Find where the given text appears and provide that cell's center as (x, y) coordinate. 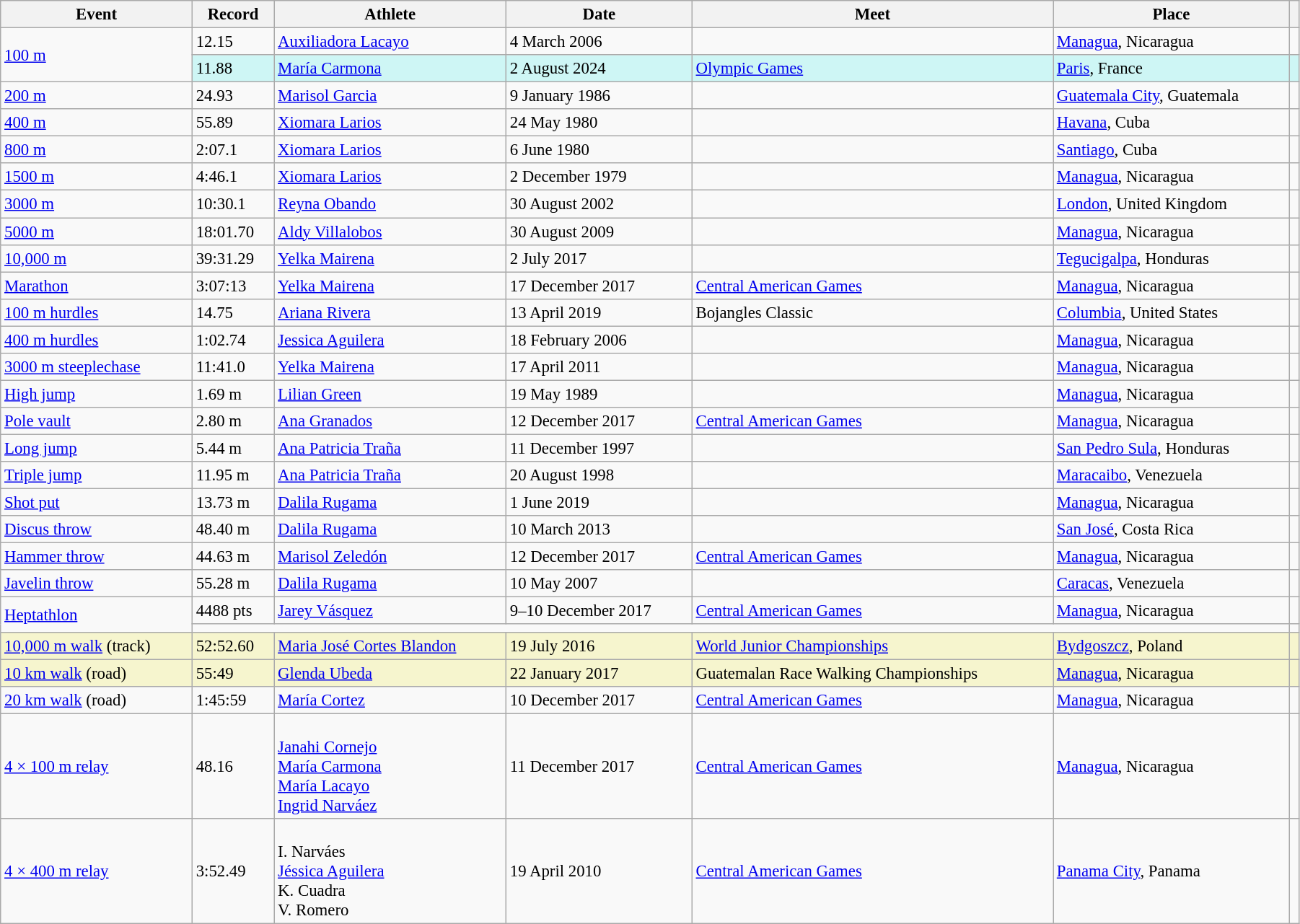
Glenda Ubeda (390, 673)
9 January 1986 (599, 96)
39:31.29 (232, 258)
4 × 100 m relay (97, 766)
400 m (97, 123)
17 December 2017 (599, 286)
4:46.1 (232, 177)
1.69 m (232, 394)
Javelin throw (97, 584)
Caracas, Venezuela (1172, 584)
3:07:13 (232, 286)
55.89 (232, 123)
10 km walk (road) (97, 673)
Santiago, Cuba (1172, 150)
Havana, Cuba (1172, 123)
19 April 2010 (599, 871)
48.40 m (232, 529)
Meet (872, 14)
24 May 1980 (599, 123)
100 m hurdles (97, 312)
Marisol Garcia (390, 96)
Guatemala City, Guatemala (1172, 96)
Tegucigalpa, Honduras (1172, 258)
2:07.1 (232, 150)
10,000 m (97, 258)
200 m (97, 96)
55.28 m (232, 584)
19 May 1989 (599, 394)
Panama City, Panama (1172, 871)
1500 m (97, 177)
2 August 2024 (599, 69)
Aldy Villalobos (390, 232)
10 March 2013 (599, 529)
13.73 m (232, 503)
17 April 2011 (599, 367)
5000 m (97, 232)
22 January 2017 (599, 673)
18:01.70 (232, 232)
13 April 2019 (599, 312)
10 May 2007 (599, 584)
Heptathlon (97, 615)
Columbia, United States (1172, 312)
World Junior Championships (872, 646)
11.88 (232, 69)
10:30.1 (232, 204)
6 June 1980 (599, 150)
Ariana Rivera (390, 312)
24.93 (232, 96)
Marisol Zeledón (390, 557)
12.15 (232, 42)
Maria José Cortes Blandon (390, 646)
3000 m steeplechase (97, 367)
Place (1172, 14)
Triple jump (97, 475)
1:02.74 (232, 340)
19 July 2016 (599, 646)
Record (232, 14)
100 m (97, 55)
20 August 1998 (599, 475)
Discus throw (97, 529)
Reyna Obando (390, 204)
Bojangles Classic (872, 312)
I. NarváesJéssica AguileraK. CuadraV. Romero (390, 871)
San José, Costa Rica (1172, 529)
30 August 2009 (599, 232)
Jessica Aguilera (390, 340)
11 December 2017 (599, 766)
Auxiliadora Lacayo (390, 42)
30 August 2002 (599, 204)
11:41.0 (232, 367)
4 × 400 m relay (97, 871)
400 m hurdles (97, 340)
11 December 1997 (599, 448)
Bydgoszcz, Poland (1172, 646)
14.75 (232, 312)
Olympic Games (872, 69)
Long jump (97, 448)
Pole vault (97, 421)
11.95 m (232, 475)
San Pedro Sula, Honduras (1172, 448)
3000 m (97, 204)
Date (599, 14)
3:52.49 (232, 871)
2 December 1979 (599, 177)
2.80 m (232, 421)
Maracaibo, Venezuela (1172, 475)
1:45:59 (232, 700)
1 June 2019 (599, 503)
52:52.60 (232, 646)
800 m (97, 150)
Hammer throw (97, 557)
4 March 2006 (599, 42)
Paris, France (1172, 69)
High jump (97, 394)
Shot put (97, 503)
10 December 2017 (599, 700)
4488 pts (232, 611)
55:49 (232, 673)
18 February 2006 (599, 340)
Event (97, 14)
María Cortez (390, 700)
Guatemalan Race Walking Championships (872, 673)
Lilian Green (390, 394)
Marathon (97, 286)
Ana Granados (390, 421)
5.44 m (232, 448)
10,000 m walk (track) (97, 646)
Janahi CornejoMaría CarmonaMaría LacayoIngrid Narváez (390, 766)
Jarey Vásquez (390, 611)
9–10 December 2017 (599, 611)
2 July 2017 (599, 258)
Athlete (390, 14)
London, United Kingdom (1172, 204)
María Carmona (390, 69)
20 km walk (road) (97, 700)
44.63 m (232, 557)
48.16 (232, 766)
